From the cell containing the given text, extract its center point as [x, y] coordinate. 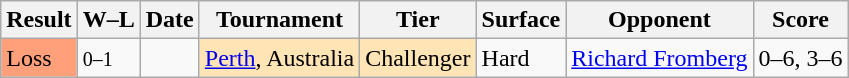
Score [800, 20]
Date [170, 20]
Richard Fromberg [660, 58]
Tournament [279, 20]
0–6, 3–6 [800, 58]
Opponent [660, 20]
Loss [39, 58]
Surface [521, 20]
Challenger [418, 58]
W–L [108, 20]
Perth, Australia [279, 58]
Result [39, 20]
Tier [418, 20]
Hard [521, 58]
0–1 [108, 58]
